Provide the (x, y) coordinate of the cell's center where the given text is located.  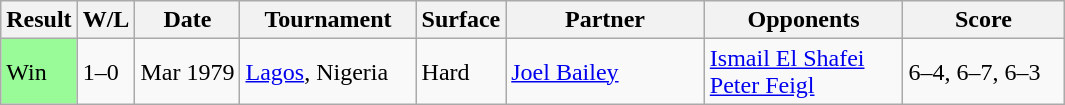
Hard (461, 72)
W/L (106, 20)
Result (39, 20)
Score (984, 20)
Lagos, Nigeria (328, 72)
Win (39, 72)
Date (188, 20)
1–0 (106, 72)
Ismail El Shafei Peter Feigl (804, 72)
Partner (606, 20)
Joel Bailey (606, 72)
Opponents (804, 20)
Surface (461, 20)
Tournament (328, 20)
Mar 1979 (188, 72)
6–4, 6–7, 6–3 (984, 72)
